Return (X, Y) of the center of cell containing provided text 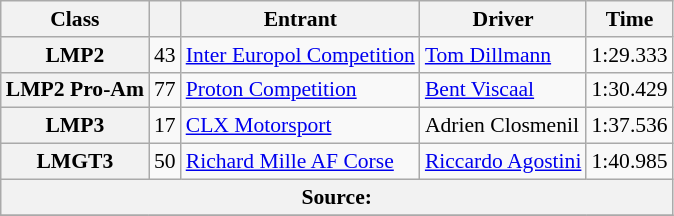
CLX Motorsport (300, 126)
1:37.536 (629, 126)
Source: (337, 197)
LMP3 (75, 126)
Bent Viscaal (504, 90)
Entrant (300, 19)
1:40.985 (629, 162)
LMP2 (75, 55)
1:30.429 (629, 90)
50 (165, 162)
LMP2 Pro-Am (75, 90)
Tom Dillmann (504, 55)
Riccardo Agostini (504, 162)
77 (165, 90)
Adrien Closmenil (504, 126)
Inter Europol Competition (300, 55)
Proton Competition (300, 90)
Richard Mille AF Corse (300, 162)
1:29.333 (629, 55)
Time (629, 19)
LMGT3 (75, 162)
Class (75, 19)
Driver (504, 19)
17 (165, 126)
43 (165, 55)
